Determine the [x, y] coordinate at the center of the cell enclosing the given text.  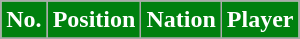
No. [24, 20]
Position [94, 20]
Player [260, 20]
Nation [181, 20]
